Output the (X, Y) coordinate of the center of the cell containing the given text.  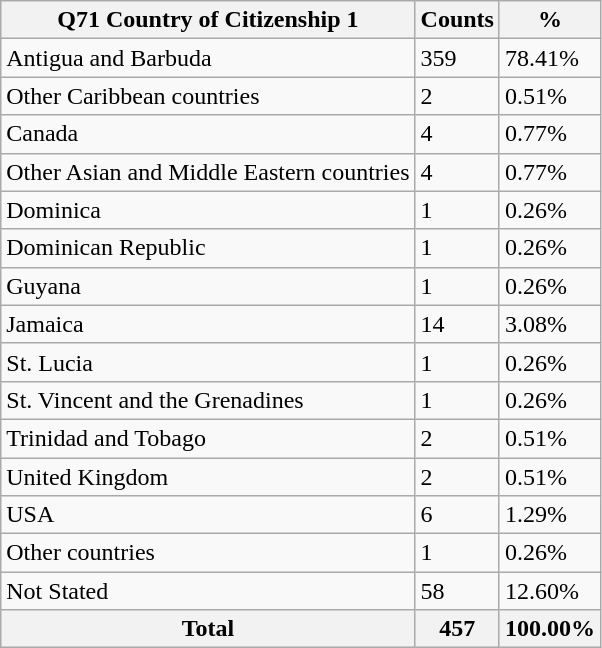
Not Stated (208, 591)
Dominican Republic (208, 248)
Other countries (208, 553)
14 (457, 324)
Canada (208, 134)
359 (457, 58)
Counts (457, 20)
100.00% (550, 629)
Other Asian and Middle Eastern countries (208, 172)
457 (457, 629)
% (550, 20)
12.60% (550, 591)
St. Lucia (208, 362)
Antigua and Barbuda (208, 58)
58 (457, 591)
Dominica (208, 210)
United Kingdom (208, 477)
6 (457, 515)
Q71 Country of Citizenship 1 (208, 20)
Other Caribbean countries (208, 96)
Jamaica (208, 324)
3.08% (550, 324)
78.41% (550, 58)
1.29% (550, 515)
Guyana (208, 286)
USA (208, 515)
Total (208, 629)
Trinidad and Tobago (208, 438)
St. Vincent and the Grenadines (208, 400)
